Identify which cell holds the provided text, then report its [X, Y] central coordinate. 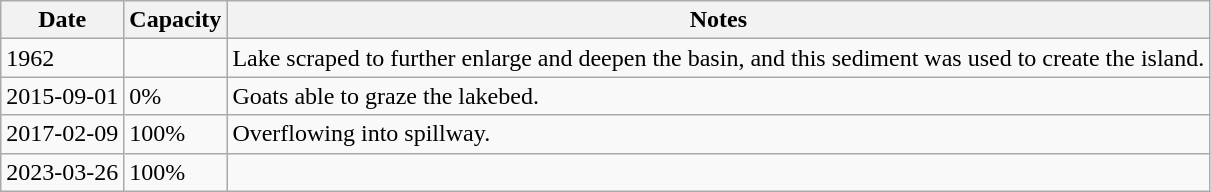
0% [176, 96]
1962 [62, 58]
2015-09-01 [62, 96]
2017-02-09 [62, 134]
Notes [718, 20]
Lake scraped to further enlarge and deepen the basin, and this sediment was used to create the island. [718, 58]
Capacity [176, 20]
Goats able to graze the lakebed. [718, 96]
Overflowing into spillway. [718, 134]
Date [62, 20]
2023-03-26 [62, 172]
